Return the [X, Y] coordinate for the center point of the cell that contains the specified text.  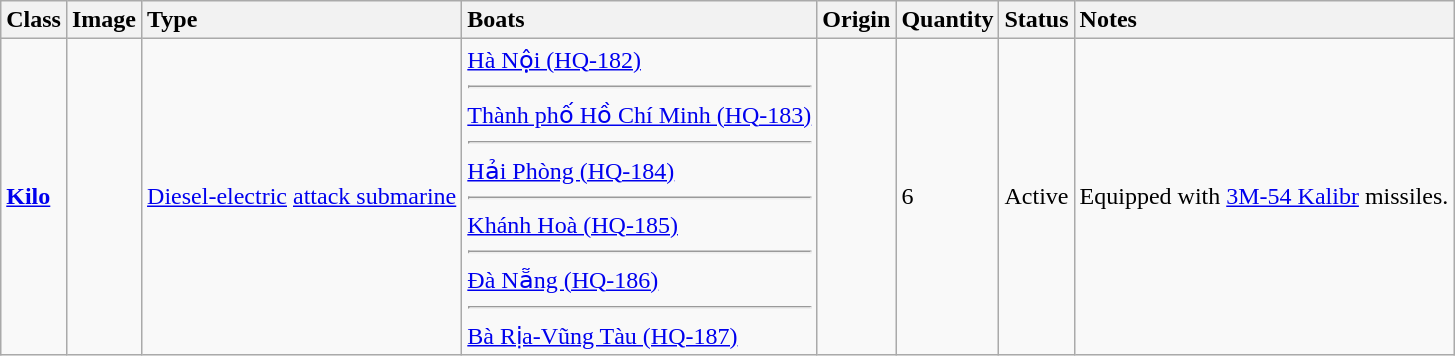
Diesel-electric attack submarine [302, 197]
Boats [640, 20]
Notes [1264, 20]
Type [302, 20]
Kilo [34, 197]
Equipped with 3M-54 Kalibr missiles. [1264, 197]
Class [34, 20]
Quantity [948, 20]
Status [1036, 20]
Origin [856, 20]
Active [1036, 197]
Hà Nội (HQ-182) Thành phố Hồ Chí Minh (HQ-183) Hải Phòng (HQ-184) Khánh Hoà (HQ-185) Đà Nẵng (HQ-186) Bà Rịa-Vũng Tàu (HQ-187) [640, 197]
6 [948, 197]
Image [104, 20]
